Output the [X, Y] coordinate of the center of the cell containing the given text.  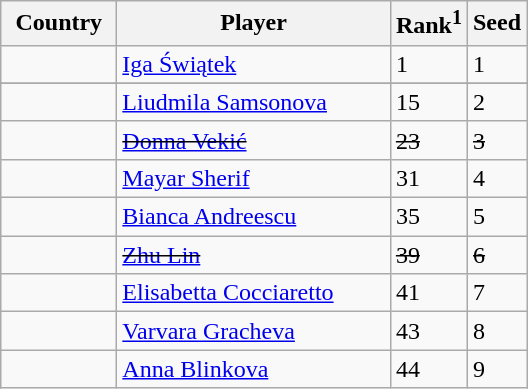
39 [428, 255]
Liudmila Samsonova [254, 102]
Seed [496, 24]
15 [428, 102]
9 [496, 369]
Player [254, 24]
Anna Blinkova [254, 369]
Donna Vekić [254, 140]
Iga Świątek [254, 64]
6 [496, 255]
41 [428, 293]
Zhu Lin [254, 255]
35 [428, 217]
7 [496, 293]
Mayar Sherif [254, 178]
Rank1 [428, 24]
Bianca Andreescu [254, 217]
4 [496, 178]
Country [59, 24]
8 [496, 331]
5 [496, 217]
2 [496, 102]
31 [428, 178]
43 [428, 331]
44 [428, 369]
23 [428, 140]
Elisabetta Cocciaretto [254, 293]
3 [496, 140]
Varvara Gracheva [254, 331]
